For the text-containing cell, return its midpoint in (x, y) coordinate format. 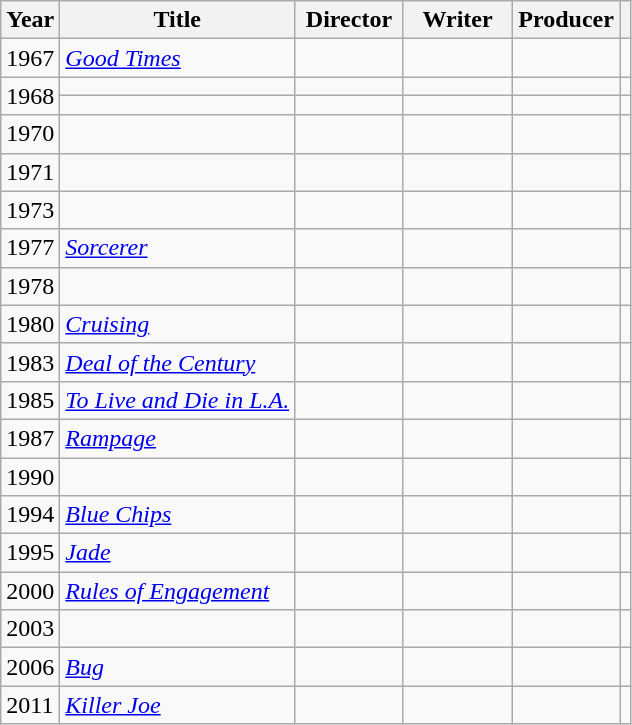
Rampage (178, 438)
1994 (30, 515)
1977 (30, 248)
1970 (30, 134)
2003 (30, 629)
1995 (30, 553)
Sorcerer (178, 248)
Bug (178, 667)
Title (178, 20)
2006 (30, 667)
Blue Chips (178, 515)
1973 (30, 210)
1968 (30, 96)
Year (30, 20)
1983 (30, 362)
1990 (30, 477)
Rules of Engagement (178, 591)
1980 (30, 324)
Killer Joe (178, 705)
2011 (30, 705)
Cruising (178, 324)
1971 (30, 172)
Director (350, 20)
Good Times (178, 58)
1987 (30, 438)
1967 (30, 58)
Writer (458, 20)
1978 (30, 286)
2000 (30, 591)
1985 (30, 400)
Deal of the Century (178, 362)
Producer (566, 20)
To Live and Die in L.A. (178, 400)
Jade (178, 553)
